Locate the cell with the specified text and output its [x, y] center coordinate. 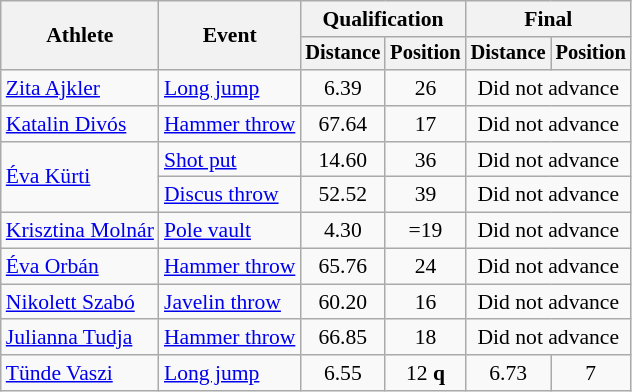
66.85 [342, 338]
Event [230, 36]
39 [425, 195]
52.52 [342, 195]
7 [591, 373]
18 [425, 338]
65.76 [342, 267]
Katalin Divós [80, 124]
Qualification [382, 19]
Pole vault [230, 231]
17 [425, 124]
Zita Ajkler [80, 88]
Tünde Vaszi [80, 373]
14.60 [342, 160]
Éva Kürti [80, 178]
Julianna Tudja [80, 338]
60.20 [342, 302]
26 [425, 88]
36 [425, 160]
Discus throw [230, 195]
Athlete [80, 36]
12 q [425, 373]
6.55 [342, 373]
Nikolett Szabó [80, 302]
24 [425, 267]
=19 [425, 231]
Final [548, 19]
4.30 [342, 231]
Éva Orbán [80, 267]
6.39 [342, 88]
Krisztina Molnár [80, 231]
6.73 [508, 373]
16 [425, 302]
Javelin throw [230, 302]
67.64 [342, 124]
Shot put [230, 160]
